Find where the given text appears and provide that cell's center as (x, y) coordinate. 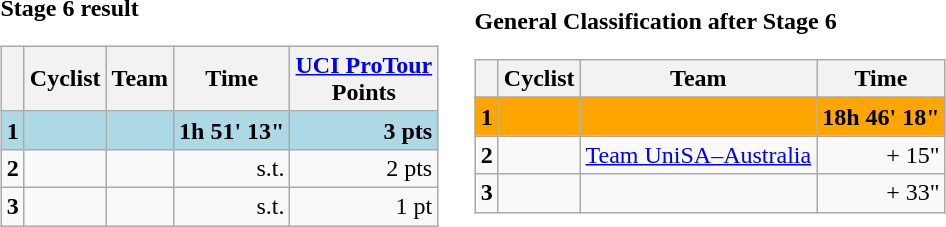
1h 51' 13" (232, 130)
3 pts (364, 130)
+ 33" (881, 193)
18h 46' 18" (881, 117)
Team UniSA–Australia (698, 155)
+ 15" (881, 155)
1 pt (364, 206)
2 pts (364, 168)
UCI ProTourPoints (364, 78)
